Return [X, Y] of the center of cell containing provided text 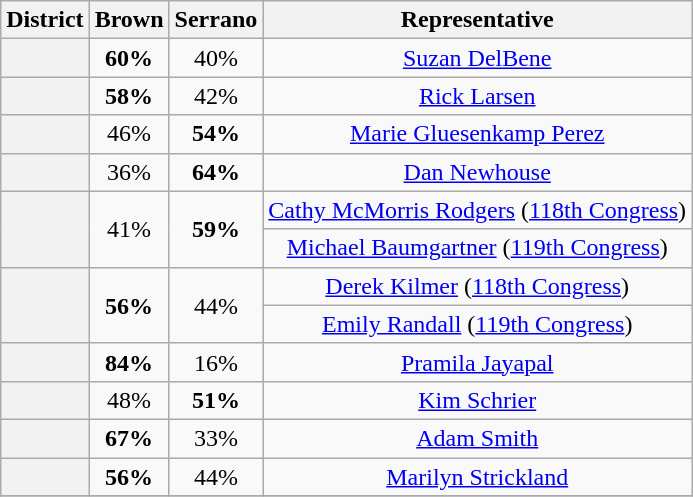
48% [129, 400]
Emily Randall (119th Congress) [478, 324]
84% [129, 362]
Marie Gluesenkamp Perez [478, 134]
Serrano [216, 20]
67% [129, 438]
Representative [478, 20]
59% [216, 229]
Derek Kilmer (118th Congress) [478, 286]
Pramila Jayapal [478, 362]
42% [216, 96]
36% [129, 172]
16% [216, 362]
Rick Larsen [478, 96]
64% [216, 172]
Kim Schrier [478, 400]
Michael Baumgartner (119th Congress) [478, 248]
Cathy McMorris Rodgers (118th Congress) [478, 210]
Brown [129, 20]
46% [129, 134]
54% [216, 134]
Adam Smith [478, 438]
Suzan DelBene [478, 58]
51% [216, 400]
33% [216, 438]
41% [129, 229]
40% [216, 58]
58% [129, 96]
Dan Newhouse [478, 172]
District [45, 20]
Marilyn Strickland [478, 477]
60% [129, 58]
